Extract the (X, Y) coordinate from the center of the cell holding the provided text.  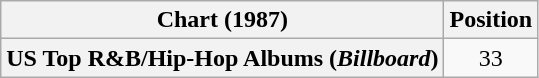
US Top R&B/Hip-Hop Albums (Billboard) (222, 58)
Position (491, 20)
33 (491, 58)
Chart (1987) (222, 20)
